From the cell containing the given text, extract its center point as (x, y) coordinate. 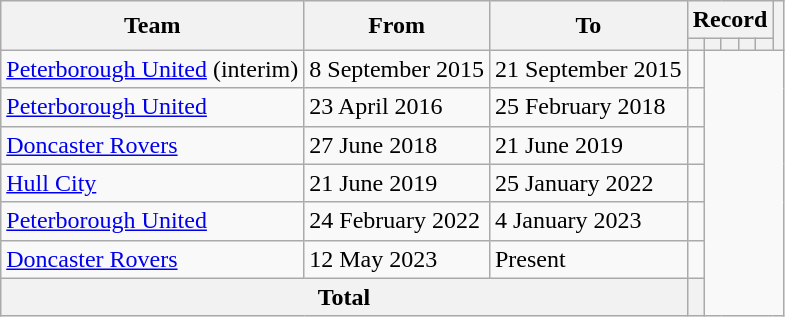
8 September 2015 (397, 69)
27 June 2018 (397, 145)
Team (152, 26)
21 September 2015 (588, 69)
To (588, 26)
25 January 2022 (588, 183)
23 April 2016 (397, 107)
24 February 2022 (397, 221)
From (397, 26)
4 January 2023 (588, 221)
12 May 2023 (397, 259)
Hull City (152, 183)
Record (730, 20)
25 February 2018 (588, 107)
Present (588, 259)
Total (344, 297)
Peterborough United (interim) (152, 69)
